Output the [X, Y] coordinate of the center of the cell containing the given text.  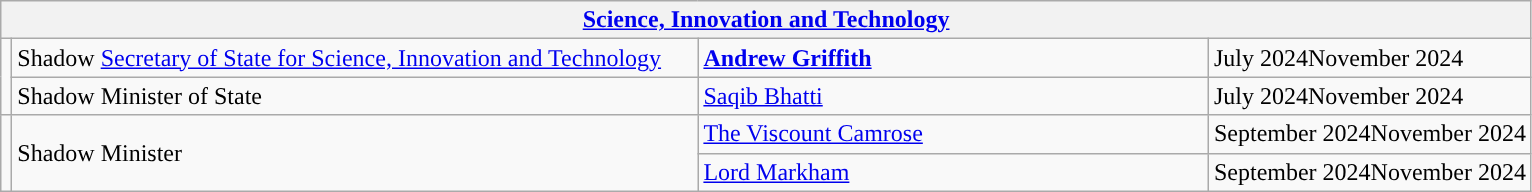
Shadow Minister of State [355, 96]
Science, Innovation and Technology [766, 20]
Shadow Secretary of State for Science, Innovation and Technology [355, 58]
Saqib Bhatti [954, 96]
Lord Markham [954, 172]
The Viscount Camrose [954, 134]
Andrew Griffith [954, 58]
Shadow Minister [355, 153]
